Provide the (x, y) coordinate of the cell's center where the given text is located.  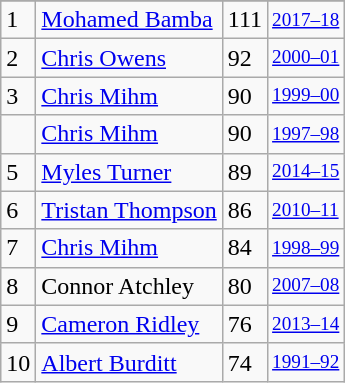
80 (244, 286)
2014–15 (306, 172)
1 (18, 20)
2013–14 (306, 324)
86 (244, 210)
Chris Owens (129, 58)
9 (18, 324)
1999–00 (306, 96)
1997–98 (306, 134)
Connor Atchley (129, 286)
Albert Burditt (129, 362)
Mohamed Bamba (129, 20)
2007–08 (306, 286)
Myles Turner (129, 172)
7 (18, 248)
Cameron Ridley (129, 324)
3 (18, 96)
111 (244, 20)
10 (18, 362)
89 (244, 172)
2017–18 (306, 20)
8 (18, 286)
6 (18, 210)
92 (244, 58)
1998–99 (306, 248)
Tristan Thompson (129, 210)
2000–01 (306, 58)
2010–11 (306, 210)
74 (244, 362)
1991–92 (306, 362)
76 (244, 324)
5 (18, 172)
84 (244, 248)
2 (18, 58)
